For the text-containing cell, return its midpoint in [X, Y] coordinate format. 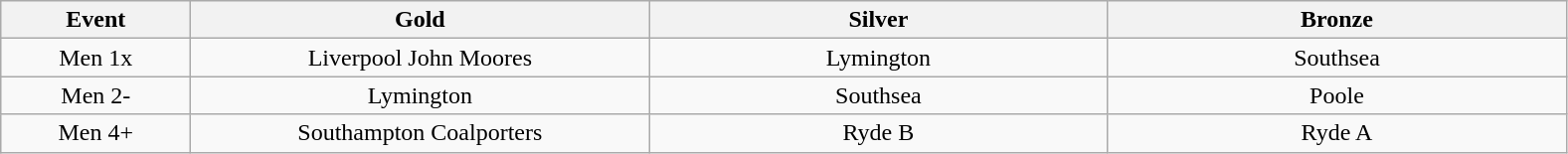
Men 1x [95, 58]
Liverpool John Moores [420, 58]
Event [95, 20]
Southampton Coalporters [420, 133]
Poole [1336, 95]
Men 4+ [95, 133]
Gold [420, 20]
Bronze [1336, 20]
Ryde B [879, 133]
Men 2- [95, 95]
Silver [879, 20]
Ryde A [1336, 133]
